From the cell containing the given text, extract its center point as [X, Y] coordinate. 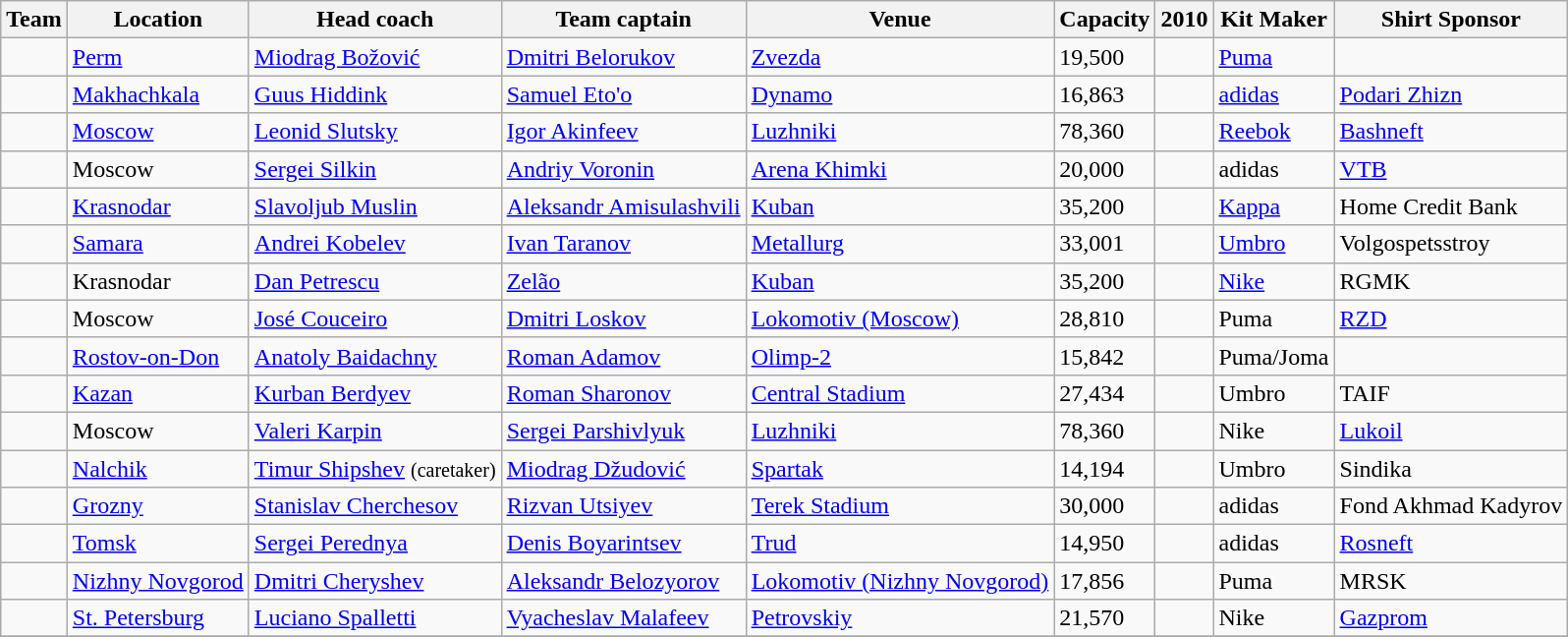
14,950 [1104, 544]
Bashneft [1451, 132]
Nalchik [157, 469]
Zvezda [900, 57]
Dmitri Cheryshev [375, 581]
Sindika [1451, 469]
Team [34, 20]
Arena Khimki [900, 169]
Dmitri Belorukov [623, 57]
Reebok [1273, 132]
Olimp-2 [900, 356]
Valeri Karpin [375, 431]
Terek Stadium [900, 506]
15,842 [1104, 356]
Igor Akinfeev [623, 132]
Sergei Perednya [375, 544]
Central Stadium [900, 393]
Roman Sharonov [623, 393]
Kit Maker [1273, 20]
20,000 [1104, 169]
Tomsk [157, 544]
Puma/Joma [1273, 356]
Aleksandr Belozyorov [623, 581]
Gazprom [1451, 618]
Andrei Kobelev [375, 244]
Team captain [623, 20]
Ivan Taranov [623, 244]
21,570 [1104, 618]
28,810 [1104, 318]
St. Petersburg [157, 618]
19,500 [1104, 57]
Dan Petrescu [375, 281]
Roman Adamov [623, 356]
Head coach [375, 20]
Lokomotiv (Nizhny Novgorod) [900, 581]
Capacity [1104, 20]
Perm [157, 57]
Venue [900, 20]
Samuel Eto'o [623, 94]
Metallurg [900, 244]
Slavoljub Muslin [375, 206]
14,194 [1104, 469]
Rizvan Utsiyev [623, 506]
Makhachkala [157, 94]
Stanislav Cherchesov [375, 506]
TAIF [1451, 393]
2010 [1185, 20]
Lukoil [1451, 431]
Zelão [623, 281]
Spartak [900, 469]
Lokomotiv (Moscow) [900, 318]
Denis Boyarintsev [623, 544]
Anatoly Baidachny [375, 356]
Dmitri Loskov [623, 318]
José Couceiro [375, 318]
Nizhny Novgorod [157, 581]
Guus Hiddink [375, 94]
Petrovskiy [900, 618]
Dynamo [900, 94]
Rostov-on-Don [157, 356]
17,856 [1104, 581]
Leonid Slutsky [375, 132]
30,000 [1104, 506]
MRSK [1451, 581]
Location [157, 20]
Vyacheslav Malafeev [623, 618]
Kurban Berdyev [375, 393]
Podari Zhizn [1451, 94]
Sergei Silkin [375, 169]
RGMK [1451, 281]
Miodrag Džudović [623, 469]
Kazan [157, 393]
Luciano Spalletti [375, 618]
Andriy Voronin [623, 169]
Timur Shipshev (caretaker) [375, 469]
Volgospetsstroy [1451, 244]
33,001 [1104, 244]
VTB [1451, 169]
27,434 [1104, 393]
RZD [1451, 318]
Fond Akhmad Kadyrov [1451, 506]
Sergei Parshivlyuk [623, 431]
Rosneft [1451, 544]
Shirt Sponsor [1451, 20]
Aleksandr Amisulashvili [623, 206]
Home Credit Bank [1451, 206]
Trud [900, 544]
Grozny [157, 506]
Samara [157, 244]
Miodrag Božović [375, 57]
16,863 [1104, 94]
Kappa [1273, 206]
